Extract the (x, y) coordinate from the center of the cell holding the provided text.  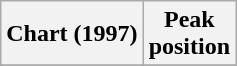
Chart (1997) (72, 34)
Peakposition (189, 34)
